Identify which cell holds the provided text, then report its [X, Y] central coordinate. 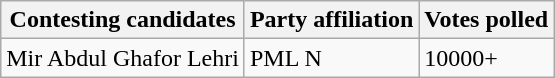
10000+ [486, 58]
PML N [331, 58]
Party affiliation [331, 20]
Mir Abdul Ghafor Lehri [123, 58]
Votes polled [486, 20]
Contesting candidates [123, 20]
